Capture the cell that displays the provided text and extract its [X, Y] central coordinate. 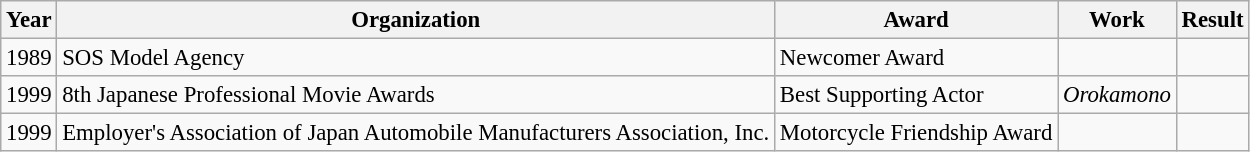
SOS Model Agency [416, 58]
Best Supporting Actor [916, 95]
Year [29, 20]
Newcomer Award [916, 58]
Orokamono [1118, 95]
Result [1212, 20]
Work [1118, 20]
Award [916, 20]
8th Japanese Professional Movie Awards [416, 95]
1989 [29, 58]
Motorcycle Friendship Award [916, 133]
Organization [416, 20]
Employer's Association of Japan Automobile Manufacturers Association, Inc. [416, 133]
